Locate the cell with the specified text and output its (X, Y) center coordinate. 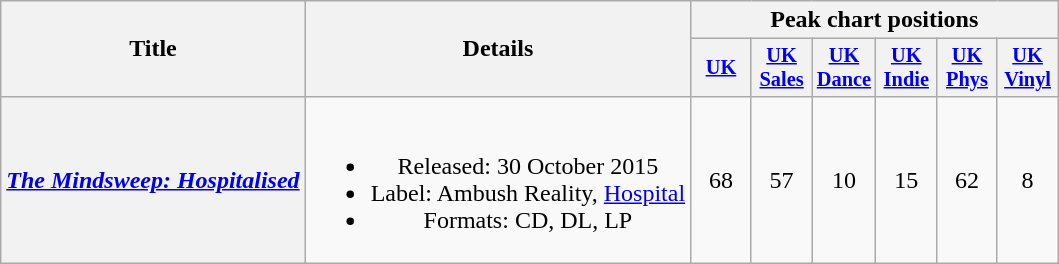
57 (782, 180)
15 (906, 180)
UKSales (782, 68)
UKPhys (968, 68)
UKDance (844, 68)
Released: 30 October 2015Label: Ambush Reality, HospitalFormats: CD, DL, LP (498, 180)
UKVinyl (1028, 68)
8 (1028, 180)
UKIndie (906, 68)
The Mindsweep: Hospitalised (153, 180)
Title (153, 49)
Peak chart positions (874, 20)
10 (844, 180)
68 (722, 180)
Details (498, 49)
UK (722, 68)
62 (968, 180)
